Search for the cell housing the specified text and yield its [X, Y] center coordinate. 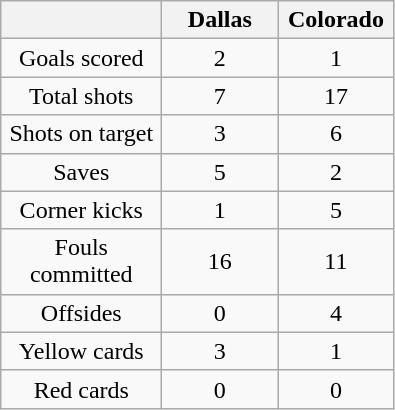
Total shots [82, 96]
Colorado [336, 20]
Fouls committed [82, 262]
Dallas [220, 20]
Corner kicks [82, 210]
16 [220, 262]
Yellow cards [82, 351]
17 [336, 96]
11 [336, 262]
Goals scored [82, 58]
6 [336, 134]
7 [220, 96]
4 [336, 313]
Shots on target [82, 134]
Red cards [82, 389]
Offsides [82, 313]
Saves [82, 172]
